Search for the cell housing the specified text and yield its (X, Y) center coordinate. 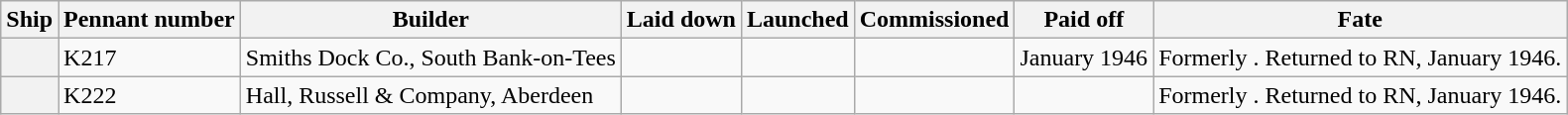
Launched (797, 20)
Pennant number (150, 20)
Commissioned (934, 20)
Laid down (680, 20)
K222 (150, 95)
Paid off (1084, 20)
Ship (30, 20)
Hall, Russell & Company, Aberdeen (430, 95)
Smiths Dock Co., South Bank-on-Tees (430, 57)
January 1946 (1084, 57)
Fate (1361, 20)
Builder (430, 20)
K217 (150, 57)
